Return [x, y] of the center of cell containing provided text 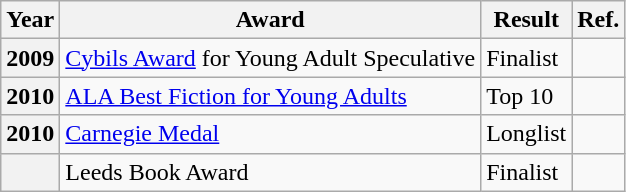
Longlist [526, 134]
Carnegie Medal [270, 134]
Leeds Book Award [270, 172]
Cybils Award for Young Adult Speculative [270, 58]
2009 [30, 58]
Year [30, 20]
Ref. [598, 20]
Award [270, 20]
Top 10 [526, 96]
ALA Best Fiction for Young Adults [270, 96]
Result [526, 20]
